Find where the given text appears and provide that cell's center as [X, Y] coordinate. 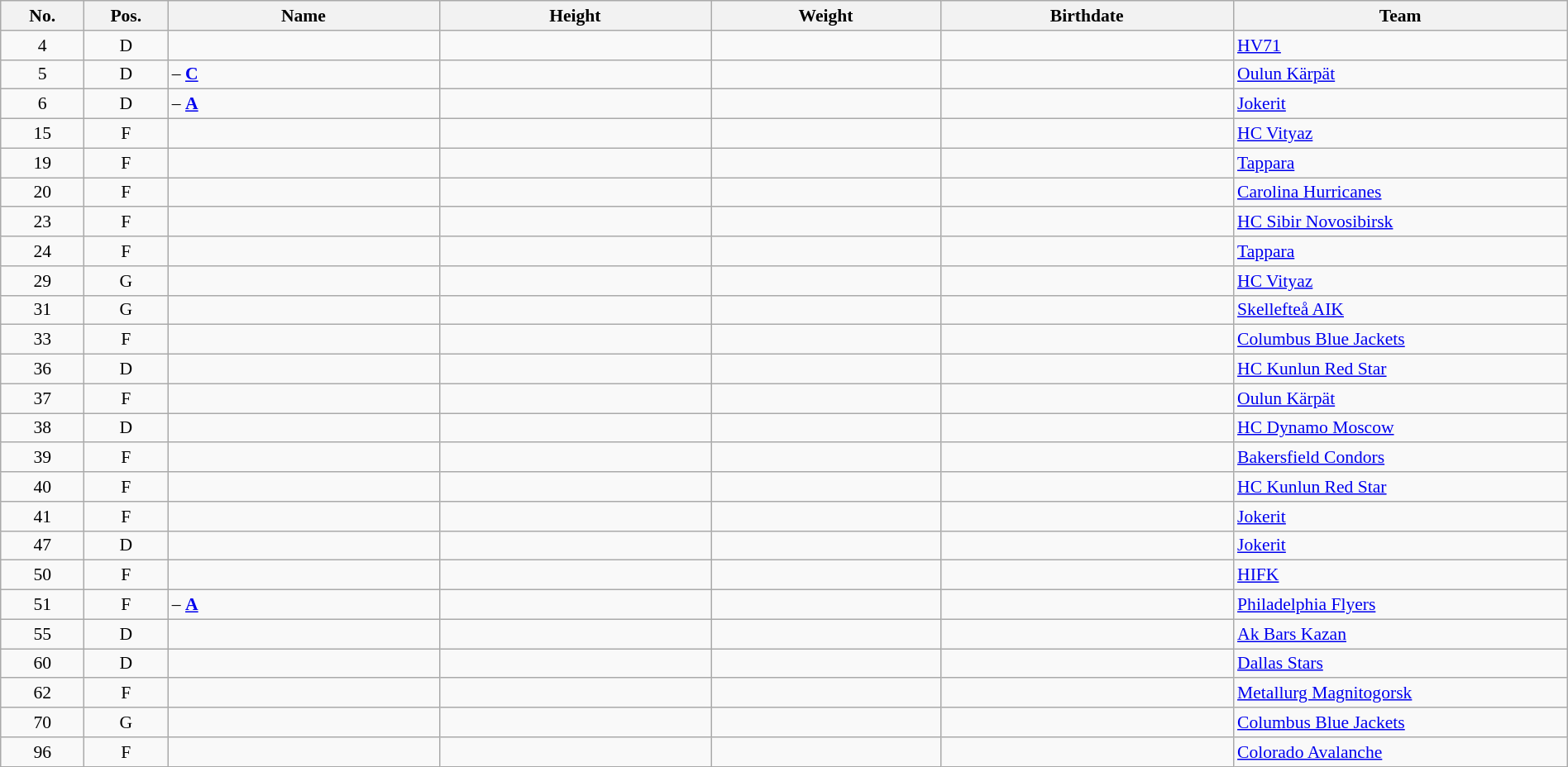
Carolina Hurricanes [1400, 193]
33 [43, 340]
HIFK [1400, 575]
Philadelphia Flyers [1400, 605]
41 [43, 517]
HC Dynamo Moscow [1400, 428]
Metallurg Magnitogorsk [1400, 693]
No. [43, 16]
HC Sibir Novosibirsk [1400, 222]
47 [43, 545]
Colorado Avalanche [1400, 752]
37 [43, 398]
23 [43, 222]
20 [43, 193]
Skellefteå AIK [1400, 310]
39 [43, 458]
38 [43, 428]
29 [43, 281]
55 [43, 634]
24 [43, 251]
51 [43, 605]
15 [43, 134]
– C [304, 74]
Team [1400, 16]
Weight [826, 16]
36 [43, 369]
31 [43, 310]
6 [43, 104]
40 [43, 487]
Pos. [126, 16]
HV71 [1400, 45]
70 [43, 722]
Name [304, 16]
4 [43, 45]
19 [43, 163]
5 [43, 74]
Ak Bars Kazan [1400, 634]
Bakersfield Condors [1400, 458]
62 [43, 693]
60 [43, 664]
Height [575, 16]
96 [43, 752]
50 [43, 575]
Dallas Stars [1400, 664]
Birthdate [1087, 16]
